Return the (x, y) coordinate for the center point of the cell that contains the specified text.  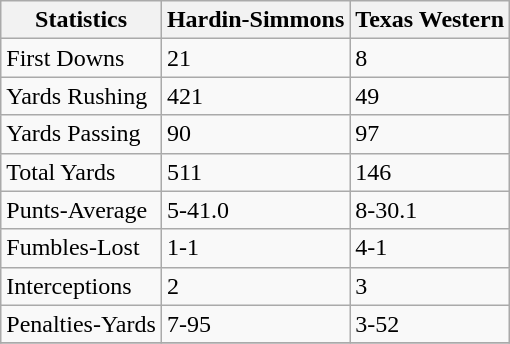
Yards Rushing (82, 96)
Texas Western (430, 20)
8 (430, 58)
1-1 (255, 248)
2 (255, 286)
3-52 (430, 324)
First Downs (82, 58)
8-30.1 (430, 210)
146 (430, 172)
97 (430, 134)
4-1 (430, 248)
5-41.0 (255, 210)
421 (255, 96)
511 (255, 172)
7-95 (255, 324)
49 (430, 96)
Fumbles-Lost (82, 248)
Hardin-Simmons (255, 20)
90 (255, 134)
Interceptions (82, 286)
Total Yards (82, 172)
3 (430, 286)
21 (255, 58)
Punts-Average (82, 210)
Statistics (82, 20)
Penalties-Yards (82, 324)
Yards Passing (82, 134)
